Extract the (x, y) coordinate from the center of the cell holding the provided text.  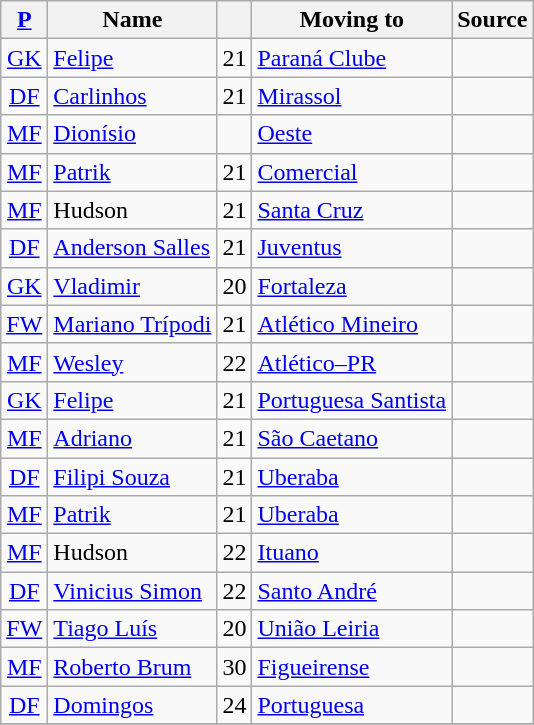
Juventus (352, 248)
Comercial (352, 172)
P (24, 20)
Roberto Brum (132, 667)
Anderson Salles (132, 248)
Mariano Trípodi (132, 324)
Fortaleza (352, 286)
Figueirense (352, 667)
Moving to (352, 20)
Portuguesa (352, 705)
Dionísio (132, 134)
Filipi Souza (132, 477)
30 (234, 667)
Wesley (132, 362)
24 (234, 705)
Adriano (132, 438)
União Leiria (352, 629)
Santo André (352, 591)
Paraná Clube (352, 58)
Atlético Mineiro (352, 324)
Vinicius Simon (132, 591)
Name (132, 20)
Santa Cruz (352, 210)
Atlético–PR (352, 362)
Source (492, 20)
Mirassol (352, 96)
Tiago Luís (132, 629)
São Caetano (352, 438)
Ituano (352, 553)
Domingos (132, 705)
Carlinhos (132, 96)
Vladimir (132, 286)
Oeste (352, 134)
Portuguesa Santista (352, 400)
